Provide the (x, y) coordinate of the cell's center where the given text is located.  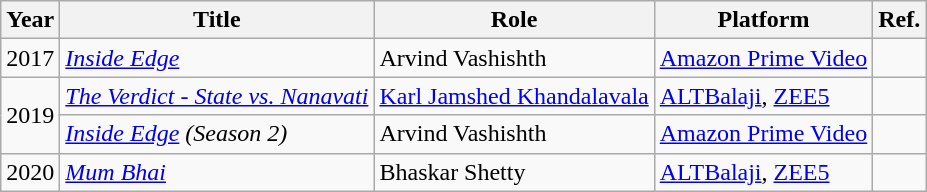
Inside Edge (Season 2) (217, 134)
Title (217, 20)
Role (514, 20)
Ref. (900, 20)
2017 (30, 58)
2020 (30, 172)
Mum Bhai (217, 172)
Year (30, 20)
Inside Edge (217, 58)
2019 (30, 115)
Karl Jamshed Khandalavala (514, 96)
Bhaskar Shetty (514, 172)
Platform (763, 20)
The Verdict - State vs. Nanavati (217, 96)
